Locate the cell with the specified text and output its (x, y) center coordinate. 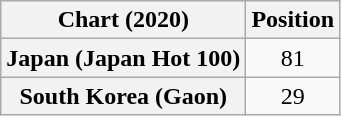
Chart (2020) (124, 20)
Position (293, 20)
South Korea (Gaon) (124, 96)
81 (293, 58)
Japan (Japan Hot 100) (124, 58)
29 (293, 96)
